For the text-containing cell, return its midpoint in [X, Y] coordinate format. 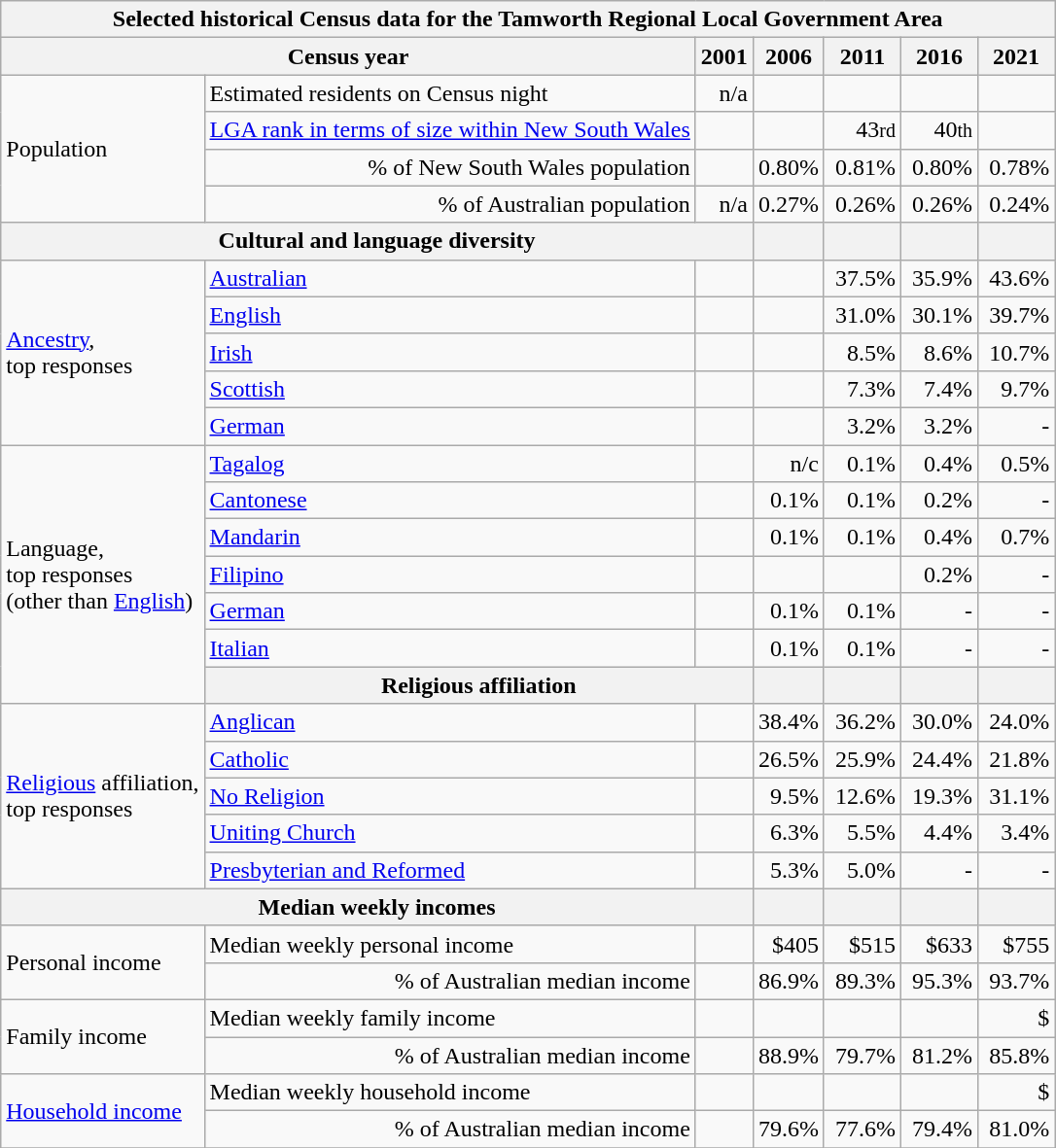
95.3% [939, 981]
26.5% [788, 759]
Selected historical Census data for the Tamworth Regional Local Government Area [528, 19]
9.7% [1017, 389]
89.3% [862, 981]
% of New South Wales population [449, 167]
81.2% [939, 1055]
Population [103, 149]
Uniting Church [449, 833]
30.1% [939, 315]
2016 [939, 56]
24.0% [1017, 722]
n/c [788, 464]
$633 [939, 944]
Ancestry,top responses [103, 352]
36.2% [862, 722]
4.4% [939, 833]
40th [939, 130]
2001 [723, 56]
2021 [1017, 56]
0.27% [788, 204]
Cantonese [449, 501]
43rd [862, 130]
LGA rank in terms of size within New South Wales [449, 130]
Irish [449, 352]
Scottish [449, 389]
Median weekly household income [449, 1093]
Australian [449, 278]
19.3% [939, 796]
30.0% [939, 722]
0.81% [862, 167]
Median weekly personal income [449, 944]
3.4% [1017, 833]
43.6% [1017, 278]
35.9% [939, 278]
Presbyterian and Reformed [449, 870]
38.4% [788, 722]
24.4% [939, 759]
39.7% [1017, 315]
Italian [449, 648]
$515 [862, 944]
8.6% [939, 352]
Estimated residents on Census night [449, 93]
2006 [788, 56]
21.8% [1017, 759]
93.7% [1017, 981]
Anglican [449, 722]
Religious affiliation [478, 685]
Median weekly incomes [377, 907]
0.7% [1017, 538]
5.3% [788, 870]
5.0% [862, 870]
10.7% [1017, 352]
Census year [348, 56]
Median weekly family income [449, 1018]
Tagalog [449, 464]
8.5% [862, 352]
0.78% [1017, 167]
7.3% [862, 389]
$755 [1017, 944]
31.0% [862, 315]
9.5% [788, 796]
31.1% [1017, 796]
6.3% [788, 833]
0.5% [1017, 464]
Filipino [449, 574]
No Religion [449, 796]
25.9% [862, 759]
Language,top responses(other than English) [103, 574]
37.5% [862, 278]
88.9% [788, 1055]
Cultural and language diversity [377, 241]
% of Australian population [449, 204]
5.5% [862, 833]
79.6% [788, 1130]
Catholic [449, 759]
Household income [103, 1111]
$405 [788, 944]
Personal income [103, 962]
79.4% [939, 1130]
2011 [862, 56]
7.4% [939, 389]
Mandarin [449, 538]
Religious affiliation,top responses [103, 796]
77.6% [862, 1130]
English [449, 315]
Family income [103, 1036]
81.0% [1017, 1130]
0.24% [1017, 204]
85.8% [1017, 1055]
86.9% [788, 981]
12.6% [862, 796]
79.7% [862, 1055]
